Provide the (x, y) coordinate of the cell's center where the given text is located.  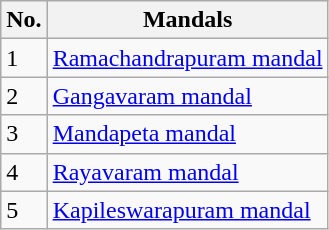
3 (24, 134)
Rayavaram mandal (188, 172)
Kapileswarapuram mandal (188, 210)
5 (24, 210)
No. (24, 20)
4 (24, 172)
1 (24, 58)
Mandapeta mandal (188, 134)
2 (24, 96)
Mandals (188, 20)
Ramachandrapuram mandal (188, 58)
Gangavaram mandal (188, 96)
